Locate the cell with the specified text and output its [X, Y] center coordinate. 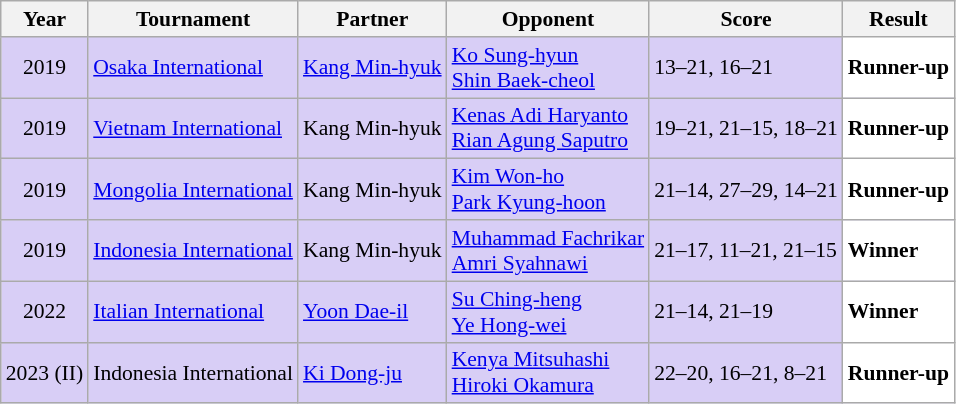
19–21, 21–15, 18–21 [746, 128]
Kenya Mitsuhashi Hiroki Okamura [548, 372]
Su Ching-heng Ye Hong-wei [548, 312]
Italian International [193, 312]
Ko Sung-hyun Shin Baek-cheol [548, 68]
21–17, 11–21, 21–15 [746, 250]
Opponent [548, 19]
Osaka International [193, 68]
Score [746, 19]
21–14, 27–29, 14–21 [746, 190]
Result [898, 19]
Tournament [193, 19]
13–21, 16–21 [746, 68]
Kim Won-ho Park Kyung-hoon [548, 190]
2022 [44, 312]
Ki Dong-ju [372, 372]
Year [44, 19]
2023 (II) [44, 372]
22–20, 16–21, 8–21 [746, 372]
21–14, 21–19 [746, 312]
Mongolia International [193, 190]
Yoon Dae-il [372, 312]
Muhammad Fachrikar Amri Syahnawi [548, 250]
Partner [372, 19]
Vietnam International [193, 128]
Kenas Adi Haryanto Rian Agung Saputro [548, 128]
